Output the (x, y) coordinate of the center of the cell containing the given text.  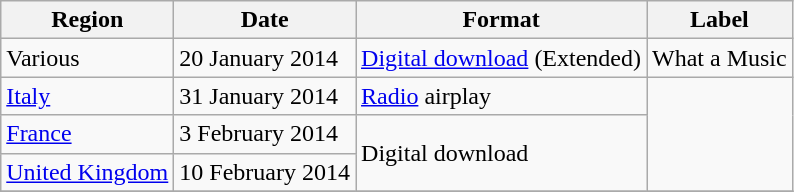
20 January 2014 (265, 58)
Digital download (502, 153)
What a Music (720, 58)
Region (88, 20)
France (88, 134)
Format (502, 20)
31 January 2014 (265, 96)
Date (265, 20)
United Kingdom (88, 172)
Various (88, 58)
3 February 2014 (265, 134)
Italy (88, 96)
Label (720, 20)
10 February 2014 (265, 172)
Radio airplay (502, 96)
Digital download (Extended) (502, 58)
